Identify which cell holds the provided text, then report its (X, Y) central coordinate. 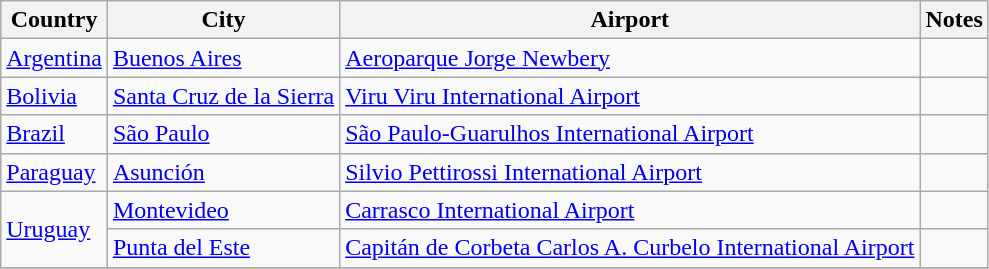
São Paulo (223, 134)
City (223, 20)
São Paulo-Guarulhos International Airport (630, 134)
Viru Viru International Airport (630, 96)
Silvio Pettirossi International Airport (630, 172)
Argentina (54, 58)
Bolivia (54, 96)
Uruguay (54, 229)
Notes (954, 20)
Santa Cruz de la Sierra (223, 96)
Aeroparque Jorge Newbery (630, 58)
Buenos Aires (223, 58)
Capitán de Corbeta Carlos A. Curbelo International Airport (630, 248)
Carrasco International Airport (630, 210)
Asunción (223, 172)
Country (54, 20)
Airport (630, 20)
Brazil (54, 134)
Paraguay (54, 172)
Punta del Este (223, 248)
Montevideo (223, 210)
